Capture the cell that displays the provided text and extract its (X, Y) central coordinate. 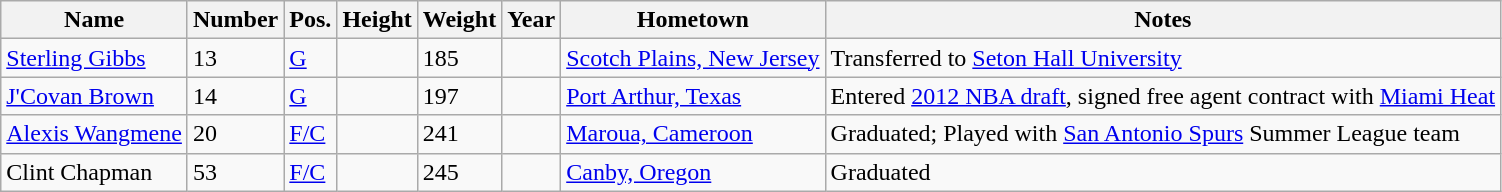
13 (235, 58)
Sterling Gibbs (94, 58)
J'Covan Brown (94, 96)
Entered 2012 NBA draft, signed free agent contract with Miami Heat (1163, 96)
Port Arthur, Texas (693, 96)
241 (459, 134)
Maroua, Cameroon (693, 134)
Weight (459, 20)
Height (377, 20)
Clint Chapman (94, 172)
53 (235, 172)
14 (235, 96)
Hometown (693, 20)
Number (235, 20)
Canby, Oregon (693, 172)
Pos. (310, 20)
Transferred to Seton Hall University (1163, 58)
Graduated; Played with San Antonio Spurs Summer League team (1163, 134)
20 (235, 134)
Name (94, 20)
Alexis Wangmene (94, 134)
Scotch Plains, New Jersey (693, 58)
185 (459, 58)
245 (459, 172)
Year (532, 20)
Graduated (1163, 172)
197 (459, 96)
Notes (1163, 20)
